Return the [x, y] coordinate for the center point of the cell that contains the specified text.  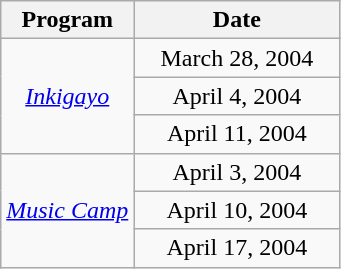
Inkigayo [68, 96]
March 28, 2004 [237, 58]
April 11, 2004 [237, 134]
April 4, 2004 [237, 96]
April 17, 2004 [237, 248]
April 3, 2004 [237, 172]
Program [68, 20]
Date [237, 20]
Music Camp [68, 210]
April 10, 2004 [237, 210]
